Detect which cell encompasses the target text, then output its (X, Y) center coordinate. 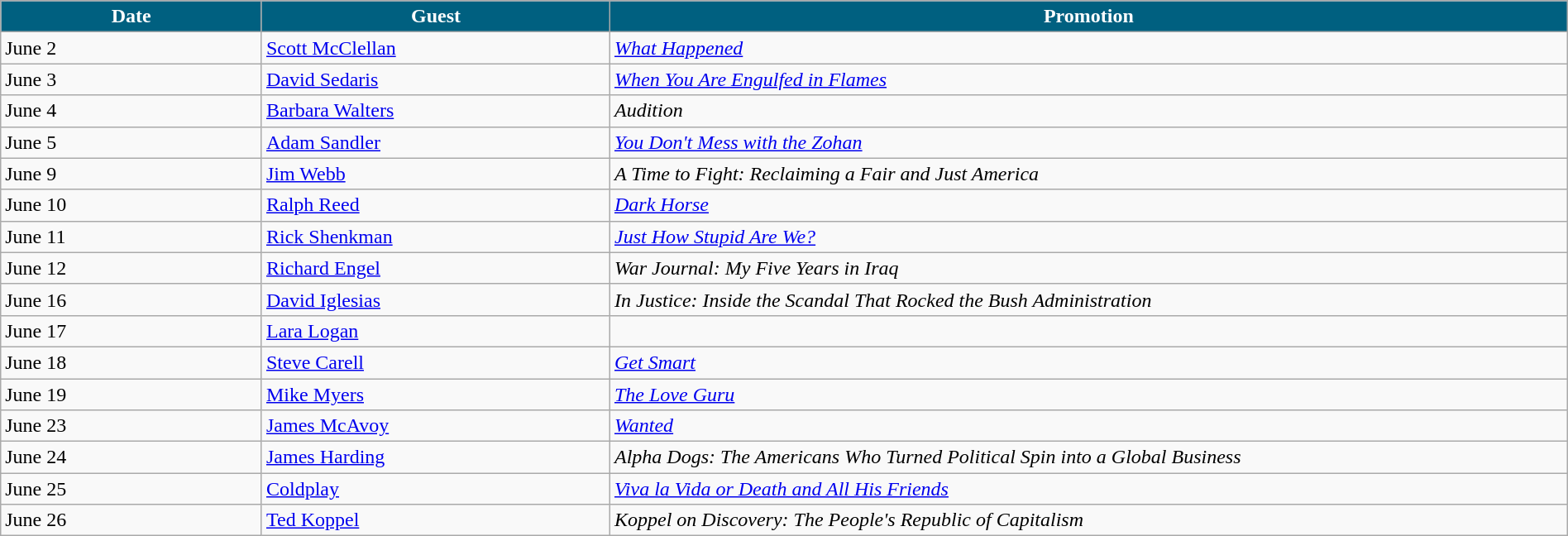
June 17 (131, 331)
Steve Carell (435, 362)
June 5 (131, 142)
June 26 (131, 520)
June 16 (131, 299)
Get Smart (1088, 362)
Date (131, 17)
David Iglesias (435, 299)
Adam Sandler (435, 142)
June 24 (131, 457)
June 12 (131, 268)
Ted Koppel (435, 520)
David Sedaris (435, 79)
In Justice: Inside the Scandal That Rocked the Bush Administration (1088, 299)
Lara Logan (435, 331)
Barbara Walters (435, 111)
Mike Myers (435, 395)
Just How Stupid Are We? (1088, 237)
The Love Guru (1088, 395)
June 23 (131, 426)
Koppel on Discovery: The People's Republic of Capitalism (1088, 520)
James Harding (435, 457)
June 3 (131, 79)
Promotion (1088, 17)
Coldplay (435, 489)
June 19 (131, 395)
June 18 (131, 362)
June 11 (131, 237)
Dark Horse (1088, 205)
Richard Engel (435, 268)
James McAvoy (435, 426)
What Happened (1088, 48)
War Journal: My Five Years in Iraq (1088, 268)
June 2 (131, 48)
Ralph Reed (435, 205)
Audition (1088, 111)
June 25 (131, 489)
June 9 (131, 174)
June 10 (131, 205)
Rick Shenkman (435, 237)
Wanted (1088, 426)
Viva la Vida or Death and All His Friends (1088, 489)
Scott McClellan (435, 48)
Jim Webb (435, 174)
Guest (435, 17)
June 4 (131, 111)
Alpha Dogs: The Americans Who Turned Political Spin into a Global Business (1088, 457)
When You Are Engulfed in Flames (1088, 79)
A Time to Fight: Reclaiming a Fair and Just America (1088, 174)
You Don't Mess with the Zohan (1088, 142)
